Scan for the cell matching the given text and deliver its (X, Y) coordinate at center. 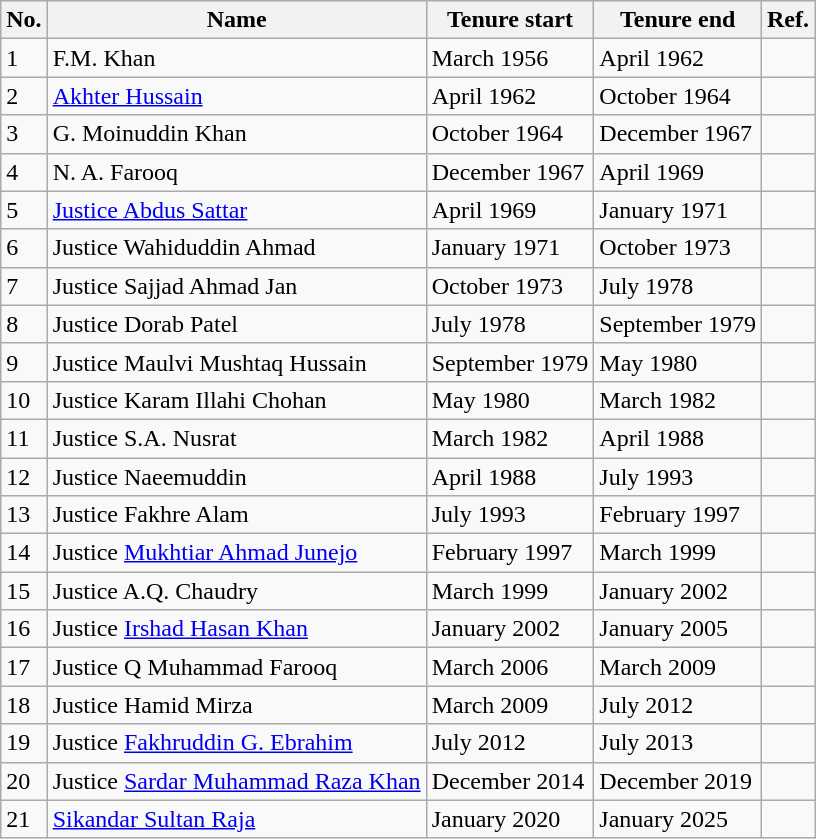
10 (24, 400)
F.M. Khan (236, 58)
15 (24, 591)
Justice Fakhruddin G. Ebrahim (236, 743)
Justice Abdus Sattar (236, 210)
March 2006 (510, 667)
G. Moinuddin Khan (236, 134)
20 (24, 781)
January 2005 (678, 629)
Akhter Hussain (236, 96)
Justice Sardar Muhammad Raza Khan (236, 781)
18 (24, 705)
2 (24, 96)
11 (24, 438)
Justice Mukhtiar Ahmad Junejo (236, 553)
Justice Irshad Hasan Khan (236, 629)
Ref. (788, 20)
Justice Karam Illahi Chohan (236, 400)
Tenure start (510, 20)
1 (24, 58)
Justice Hamid Mirza (236, 705)
9 (24, 362)
21 (24, 819)
17 (24, 667)
Justice Naeemuddin (236, 477)
March 1956 (510, 58)
Justice Sajjad Ahmad Jan (236, 286)
No. (24, 20)
12 (24, 477)
January 2025 (678, 819)
N. A. Farooq (236, 172)
Justice S.A. Nusrat (236, 438)
July 2013 (678, 743)
Sikandar Sultan Raja (236, 819)
Justice Dorab Patel (236, 324)
16 (24, 629)
Justice Q Muhammad Farooq (236, 667)
Justice Fakhre Alam (236, 515)
7 (24, 286)
December 2014 (510, 781)
Name (236, 20)
5 (24, 210)
Tenure end (678, 20)
6 (24, 248)
13 (24, 515)
December 2019 (678, 781)
January 2020 (510, 819)
14 (24, 553)
8 (24, 324)
19 (24, 743)
Justice Maulvi Mushtaq Hussain (236, 362)
Justice Wahiduddin Ahmad (236, 248)
3 (24, 134)
4 (24, 172)
Justice A.Q. Chaudry (236, 591)
